Return (X, Y) of the center of cell containing provided text 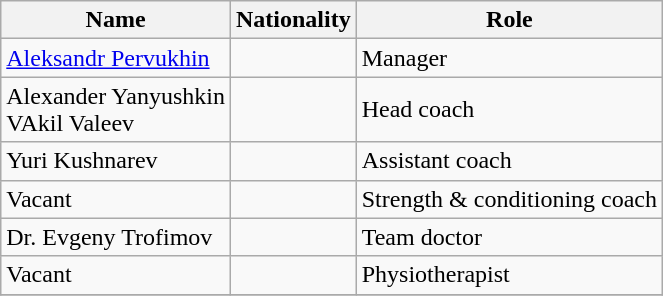
Name (116, 20)
Alexander YanyushkinVAkil Valeev (116, 110)
Strength & conditioning coach (509, 199)
Aleksandr Pervukhin (116, 58)
Assistant coach (509, 161)
Head coach (509, 110)
Role (509, 20)
Nationality (293, 20)
Team doctor (509, 237)
Manager (509, 58)
Dr. Evgeny Trofimov (116, 237)
Yuri Kushnarev (116, 161)
Physiotherapist (509, 275)
